Output the (X, Y) coordinate of the center of the cell containing the given text.  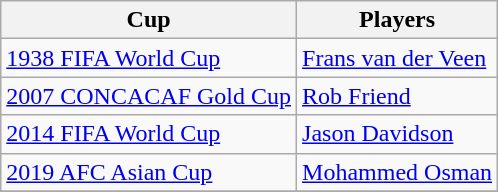
Rob Friend (398, 96)
Jason Davidson (398, 134)
Cup (149, 20)
2019 AFC Asian Cup (149, 172)
1938 FIFA World Cup (149, 58)
2014 FIFA World Cup (149, 134)
Players (398, 20)
2007 CONCACAF Gold Cup (149, 96)
Frans van der Veen (398, 58)
Mohammed Osman (398, 172)
